Pinpoint the cell where the given text exists, returning its [x, y] midpoint coordinate. 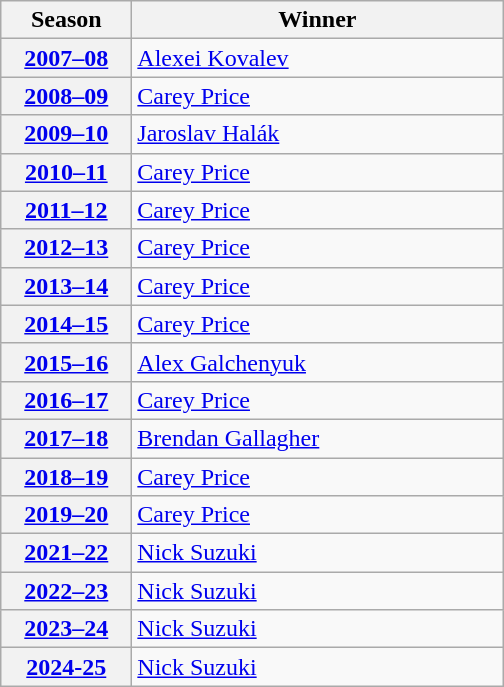
2009–10 [66, 134]
2010–11 [66, 172]
Brendan Gallagher [318, 438]
2023–24 [66, 629]
2015–16 [66, 362]
Alexei Kovalev [318, 58]
2011–12 [66, 210]
Season [66, 20]
Winner [318, 20]
2008–09 [66, 96]
2024-25 [66, 667]
2019–20 [66, 515]
2013–14 [66, 286]
2007–08 [66, 58]
2016–17 [66, 400]
2018–19 [66, 477]
2022–23 [66, 591]
2021–22 [66, 553]
2012–13 [66, 248]
Alex Galchenyuk [318, 362]
Jaroslav Halák [318, 134]
2014–15 [66, 324]
2017–18 [66, 438]
